Return [X, Y] of the center of cell containing provided text 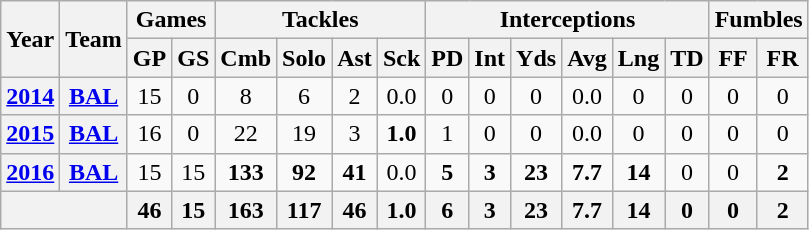
Yds [536, 58]
163 [246, 210]
Cmb [246, 58]
Avg [588, 58]
FF [733, 58]
2014 [30, 96]
41 [355, 172]
Year [30, 39]
1 [448, 134]
GS [194, 58]
5 [448, 172]
Team [94, 39]
Fumbles [758, 20]
22 [246, 134]
8 [246, 96]
16 [149, 134]
GP [149, 58]
19 [304, 134]
TD [687, 58]
Lng [638, 58]
Int [490, 58]
Games [170, 20]
Tackles [320, 20]
117 [304, 210]
PD [448, 58]
Sck [401, 58]
Solo [304, 58]
2016 [30, 172]
133 [246, 172]
92 [304, 172]
Interceptions [568, 20]
FR [782, 58]
Ast [355, 58]
2015 [30, 134]
